Output the (X, Y) coordinate of the center of the cell containing the given text.  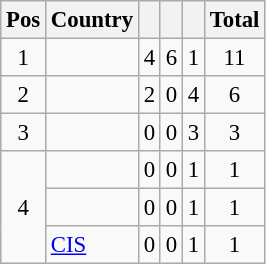
Country (92, 20)
Pos (24, 20)
Total (234, 20)
CIS (92, 245)
11 (234, 58)
